From the cell containing the given text, extract its center point as [x, y] coordinate. 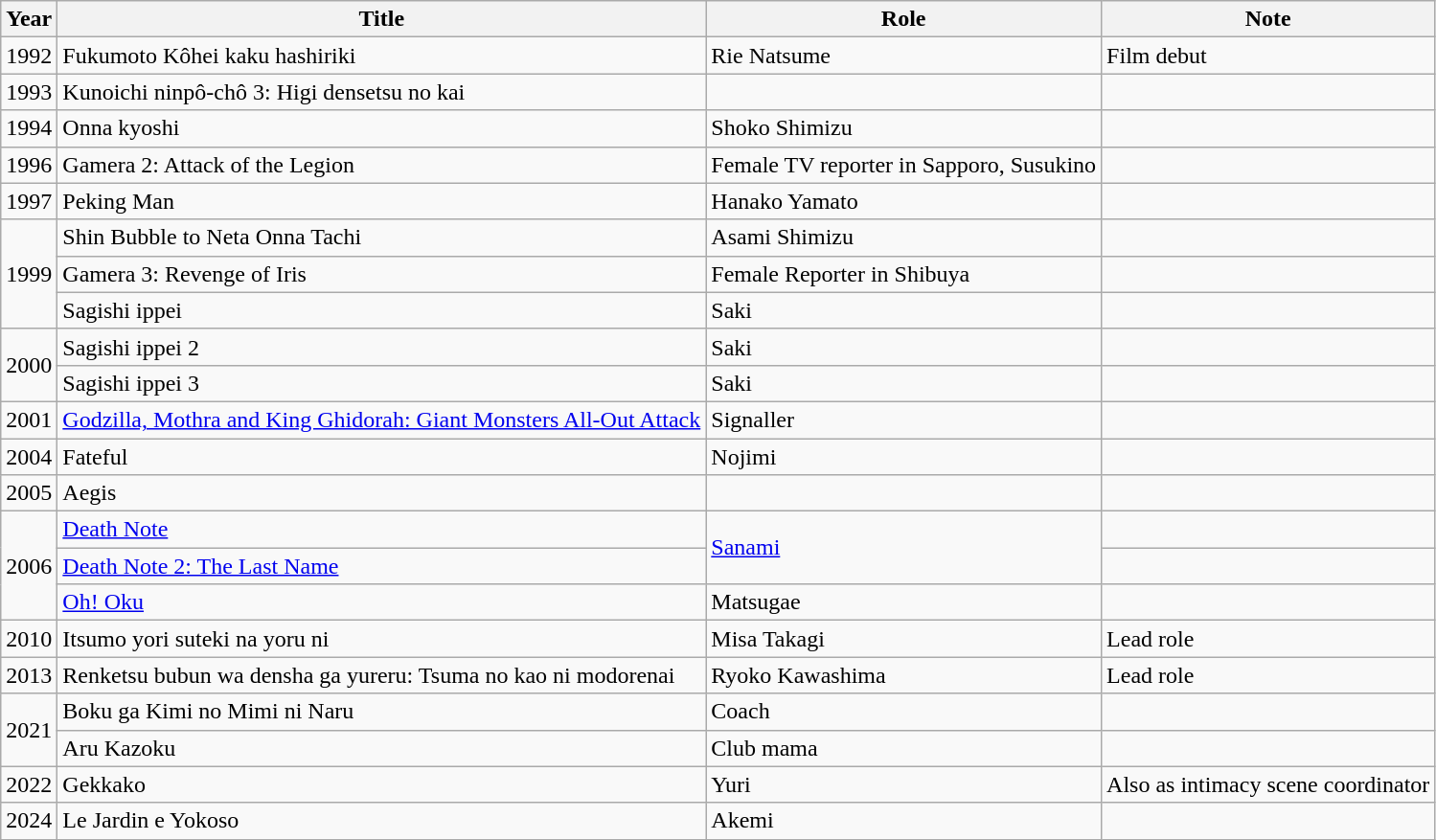
Renketsu bubun wa densha ga yureru: Tsuma no kao ni modorenai [381, 675]
2004 [29, 457]
Also as intimacy scene coordinator [1268, 784]
Death Note 2: The Last Name [381, 566]
Boku ga Kimi no Mimi ni Naru [381, 712]
Coach [904, 712]
Sagishi ippei [381, 310]
Female TV reporter in Sapporo, Susukino [904, 165]
Shoko Shimizu [904, 128]
Hanako Yamato [904, 201]
Akemi [904, 821]
2000 [29, 365]
Misa Takagi [904, 639]
Aru Kazoku [381, 748]
1994 [29, 128]
Year [29, 19]
Aegis [381, 493]
2022 [29, 784]
Ryoko Kawashima [904, 675]
Peking Man [381, 201]
2013 [29, 675]
Death Note [381, 530]
2010 [29, 639]
2006 [29, 566]
Le Jardin e Yokoso [381, 821]
Title [381, 19]
Female Reporter in Shibuya [904, 274]
Asami Shimizu [904, 238]
1992 [29, 56]
Note [1268, 19]
1999 [29, 274]
Gamera 3: Revenge of Iris [381, 274]
Signaller [904, 420]
Oh! Oku [381, 602]
Film debut [1268, 56]
Matsugae [904, 602]
2024 [29, 821]
Itsumo yori suteki na yoru ni [381, 639]
Sagishi ippei 3 [381, 383]
2001 [29, 420]
1997 [29, 201]
2005 [29, 493]
Godzilla, Mothra and King Ghidorah: Giant Monsters All-Out Attack [381, 420]
1993 [29, 92]
Sanami [904, 548]
Yuri [904, 784]
Gamera 2: Attack of the Legion [381, 165]
Role [904, 19]
Gekkako [381, 784]
2021 [29, 730]
Club mama [904, 748]
Fateful [381, 457]
Nojimi [904, 457]
1996 [29, 165]
Kunoichi ninpô-chô 3: Higi densetsu no kai [381, 92]
Onna kyoshi [381, 128]
Sagishi ippei 2 [381, 347]
Fukumoto Kôhei kaku hashiriki [381, 56]
Shin Bubble to Neta Onna Tachi [381, 238]
Rie Natsume [904, 56]
